Find where the given text appears and provide that cell's center as (X, Y) coordinate. 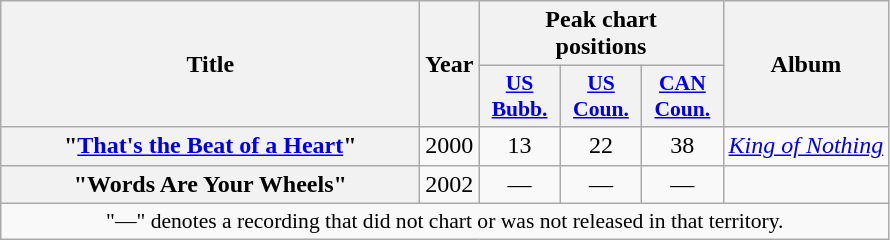
13 (520, 146)
Album (806, 64)
Year (450, 64)
38 (682, 146)
USBubb. (520, 96)
Title (210, 64)
2002 (450, 184)
Peak chartpositions (601, 34)
2000 (450, 146)
King of Nothing (806, 146)
"—" denotes a recording that did not chart or was not released in that territory. (445, 221)
USCoun. (600, 96)
"That's the Beat of a Heart" (210, 146)
"Words Are Your Wheels" (210, 184)
22 (600, 146)
CANCoun. (682, 96)
